Extract the (x, y) coordinate from the center of the cell holding the provided text.  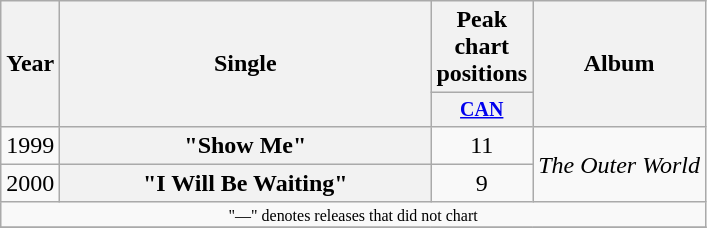
11 (482, 145)
Peak chartpositions (482, 47)
Album (620, 64)
"—" denotes releases that did not chart (354, 214)
2000 (30, 183)
"I Will Be Waiting" (246, 183)
9 (482, 183)
Year (30, 64)
CAN (482, 110)
The Outer World (620, 164)
Single (246, 64)
"Show Me" (246, 145)
1999 (30, 145)
